Capture the cell that displays the provided text and extract its [x, y] central coordinate. 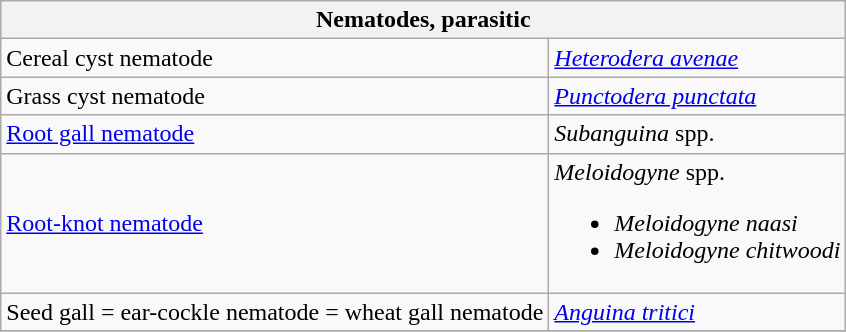
Meloidogyne spp.Meloidogyne naasiMeloidogyne chitwoodi [698, 223]
Nematodes, parasitic [424, 20]
Punctodera punctata [698, 96]
Heterodera avenae [698, 58]
Seed gall = ear-cockle nematode = wheat gall nematode [275, 312]
Anguina tritici [698, 312]
Grass cyst nematode [275, 96]
Root-knot nematode [275, 223]
Cereal cyst nematode [275, 58]
Subanguina spp. [698, 134]
Root gall nematode [275, 134]
